For the text-containing cell, return its midpoint in [X, Y] coordinate format. 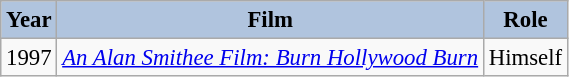
Himself [525, 58]
Role [525, 20]
1997 [29, 58]
Film [270, 20]
Year [29, 20]
An Alan Smithee Film: Burn Hollywood Burn [270, 58]
